From the cell containing the given text, extract its center point as (x, y) coordinate. 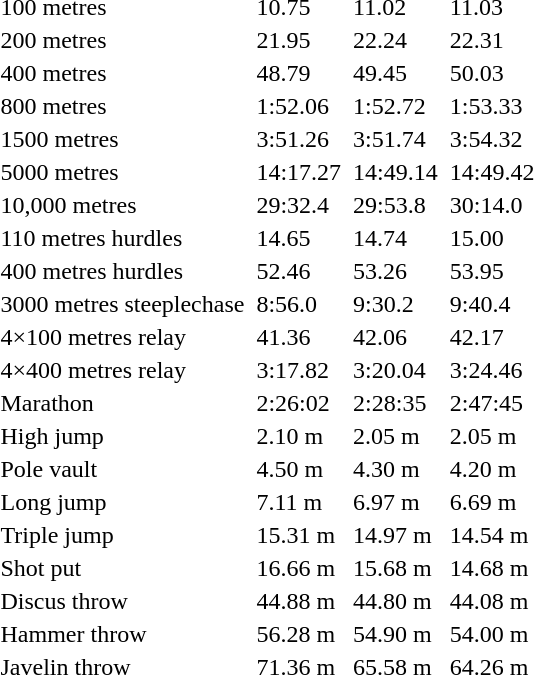
48.79 (299, 73)
2:28:35 (396, 403)
2.10 m (299, 436)
42.06 (396, 337)
2.05 m (396, 436)
52.46 (299, 271)
41.36 (299, 337)
49.45 (396, 73)
3:17.82 (299, 370)
8:56.0 (299, 304)
3:20.04 (396, 370)
54.90 m (396, 634)
56.28 m (299, 634)
1:52.06 (299, 106)
14:17.27 (299, 172)
14:49.14 (396, 172)
15.68 m (396, 568)
29:53.8 (396, 205)
44.80 m (396, 601)
14.65 (299, 238)
4.30 m (396, 469)
22.24 (396, 40)
3:51.74 (396, 139)
14.74 (396, 238)
21.95 (299, 40)
1:52.72 (396, 106)
7.11 m (299, 502)
16.66 m (299, 568)
9:30.2 (396, 304)
14.97 m (396, 535)
3:51.26 (299, 139)
29:32.4 (299, 205)
6.97 m (396, 502)
44.88 m (299, 601)
53.26 (396, 271)
4.50 m (299, 469)
15.31 m (299, 535)
2:26:02 (299, 403)
